Scan for the cell matching the given text and deliver its (x, y) coordinate at center. 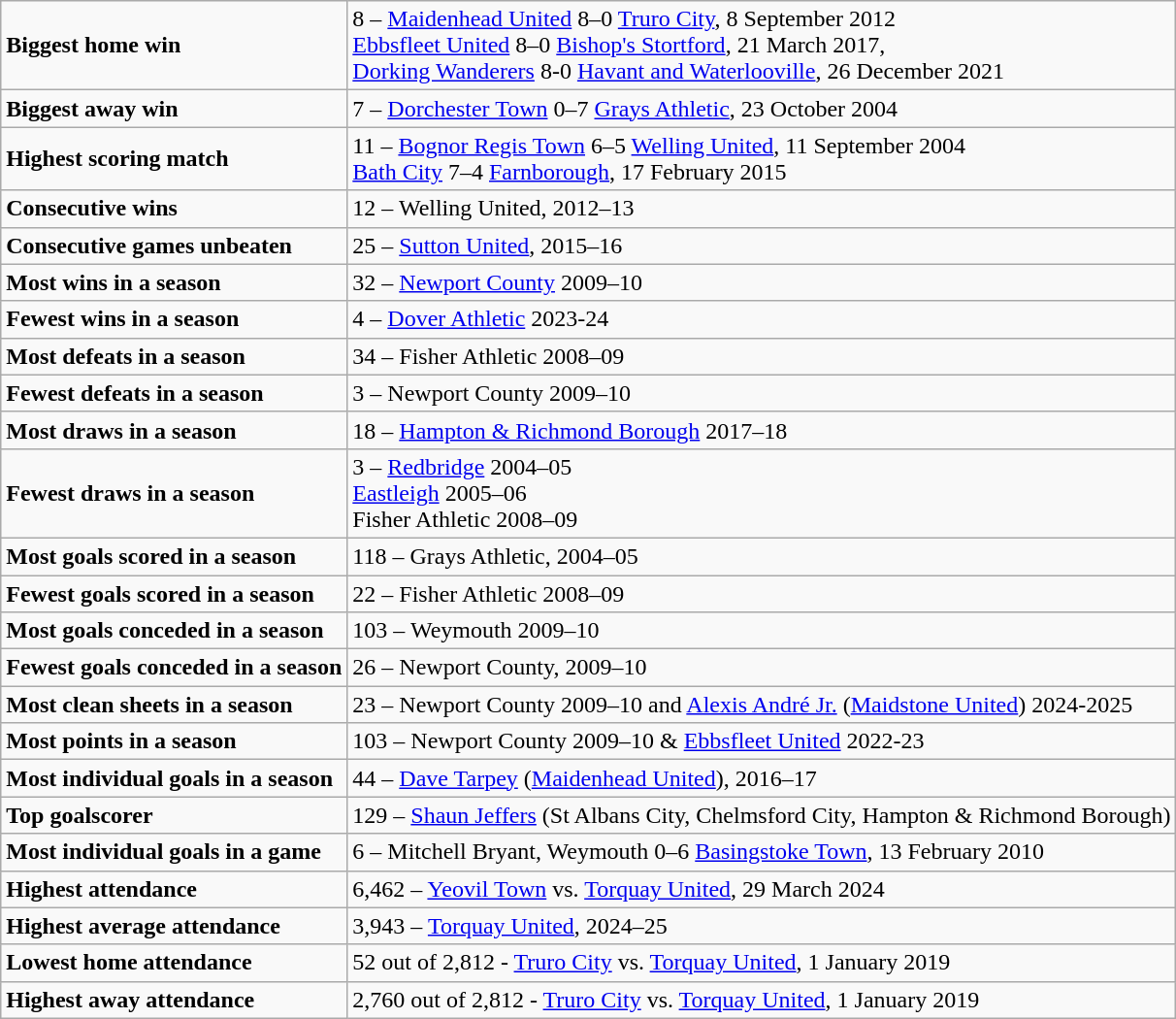
Most clean sheets in a season (175, 705)
6 – Mitchell Bryant, Weymouth 0–6 Basingstoke Town, 13 February 2010 (762, 852)
129 – Shaun Jeffers (St Albans City, Chelmsford City, Hampton & Richmond Borough) (762, 815)
118 – Grays Athletic, 2004–05 (762, 556)
Fewest draws in a season (175, 493)
Fewest wins in a season (175, 319)
32 – Newport County 2009–10 (762, 282)
Most defeats in a season (175, 356)
Fewest goals conceded in a season (175, 668)
4 – Dover Athletic 2023-24 (762, 319)
Highest average attendance (175, 926)
22 – Fisher Athletic 2008–09 (762, 593)
3 – Redbridge 2004–05Eastleigh 2005–06Fisher Athletic 2008–09 (762, 493)
Most wins in a season (175, 282)
103 – Weymouth 2009–10 (762, 631)
Biggest away win (175, 109)
34 – Fisher Athletic 2008–09 (762, 356)
Most draws in a season (175, 430)
Fewest goals scored in a season (175, 593)
Consecutive games unbeaten (175, 246)
Highest attendance (175, 889)
Consecutive wins (175, 209)
Most individual goals in a game (175, 852)
23 – Newport County 2009–10 and Alexis André Jr. (Maidstone United) 2024-2025 (762, 705)
Most goals scored in a season (175, 556)
2,760 out of 2,812 - Truro City vs. Torquay United, 1 January 2019 (762, 1000)
12 – Welling United, 2012–13 (762, 209)
7 – Dorchester Town 0–7 Grays Athletic, 23 October 2004 (762, 109)
26 – Newport County, 2009–10 (762, 668)
Most goals conceded in a season (175, 631)
52 out of 2,812 - Truro City vs. Torquay United, 1 January 2019 (762, 963)
Most points in a season (175, 741)
Biggest home win (175, 46)
44 – Dave Tarpey (Maidenhead United), 2016–17 (762, 778)
Lowest home attendance (175, 963)
Top goalscorer (175, 815)
3 – Newport County 2009–10 (762, 393)
103 – Newport County 2009–10 & Ebbsfleet United 2022-23 (762, 741)
6,462 – Yeovil Town vs. Torquay United, 29 March 2024 (762, 889)
3,943 – Torquay United, 2024–25 (762, 926)
Most individual goals in a season (175, 778)
Highest away attendance (175, 1000)
Fewest defeats in a season (175, 393)
11 – Bognor Regis Town 6–5 Welling United, 11 September 2004Bath City 7–4 Farnborough, 17 February 2015 (762, 159)
25 – Sutton United, 2015–16 (762, 246)
Highest scoring match (175, 159)
18 – Hampton & Richmond Borough 2017–18 (762, 430)
